Return [x, y] of the center of cell containing provided text 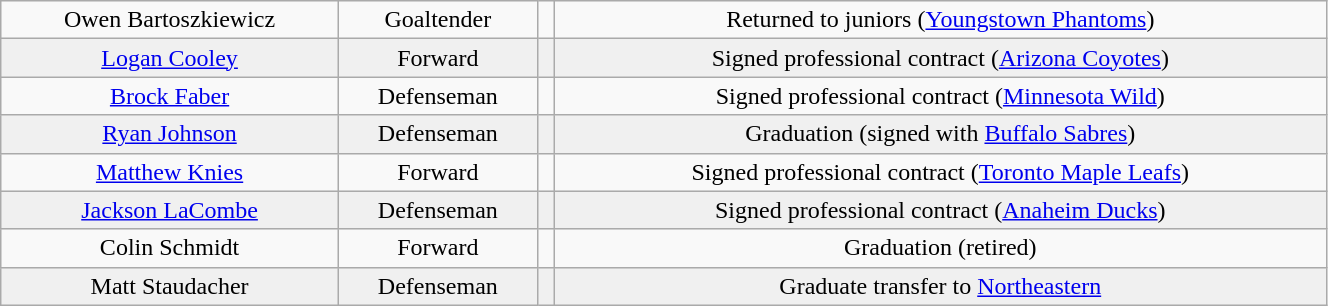
Signed professional contract (Anaheim Ducks) [940, 210]
Returned to juniors (Youngstown Phantoms) [940, 20]
Goaltender [438, 20]
Logan Cooley [170, 58]
Graduate transfer to Northeastern [940, 286]
Signed professional contract (Arizona Coyotes) [940, 58]
Matthew Knies [170, 172]
Matt Staudacher [170, 286]
Colin Schmidt [170, 248]
Signed professional contract (Minnesota Wild) [940, 96]
Jackson LaCombe [170, 210]
Graduation (signed with Buffalo Sabres) [940, 134]
Owen Bartoszkiewicz [170, 20]
Brock Faber [170, 96]
Signed professional contract (Toronto Maple Leafs) [940, 172]
Ryan Johnson [170, 134]
Graduation (retired) [940, 248]
